Pinpoint the cell where the given text exists, returning its [X, Y] midpoint coordinate. 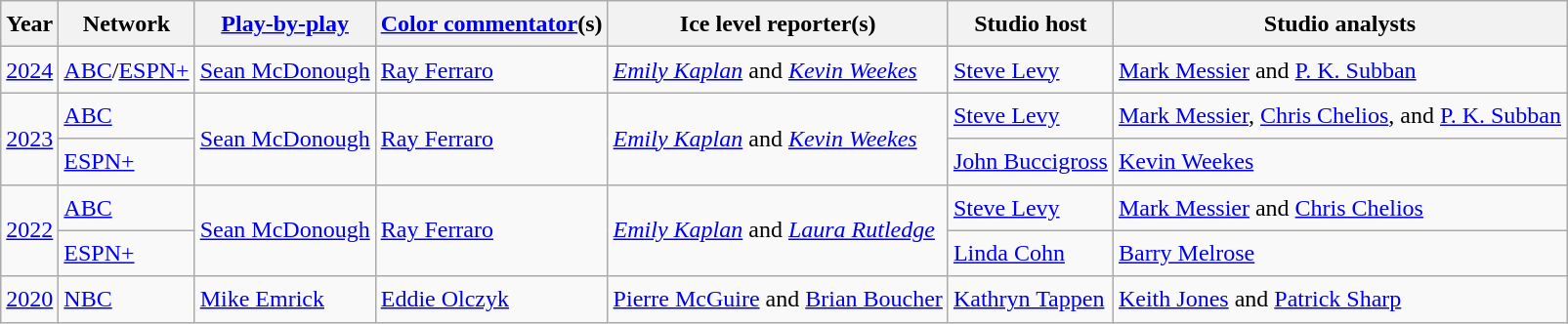
Year [29, 23]
Kevin Weekes [1339, 162]
Studio analysts [1339, 23]
Eddie Olczyk [491, 299]
2024 [29, 70]
NBC [127, 299]
Color commentator(s) [491, 23]
2023 [29, 139]
Linda Cohn [1030, 254]
Studio host [1030, 23]
Pierre McGuire and Brian Boucher [778, 299]
Keith Jones and Patrick Sharp [1339, 299]
Barry Melrose [1339, 254]
Emily Kaplan and Laura Rutledge [778, 230]
Mark Messier, Chris Chelios, and P. K. Subban [1339, 115]
Mike Emrick [285, 299]
Mark Messier and Chris Chelios [1339, 207]
John Buccigross [1030, 162]
2020 [29, 299]
Kathryn Tappen [1030, 299]
2022 [29, 230]
Ice level reporter(s) [778, 23]
Mark Messier and P. K. Subban [1339, 70]
Network [127, 23]
Play-by-play [285, 23]
ABC/ESPN+ [127, 70]
